Search for the cell housing the specified text and yield its (X, Y) center coordinate. 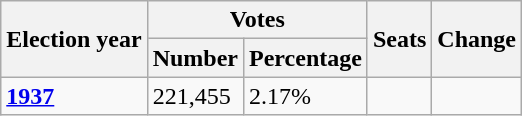
Election year (74, 39)
Seats (399, 39)
1937 (74, 96)
221,455 (195, 96)
2.17% (306, 96)
Votes (257, 20)
Number (195, 58)
Percentage (306, 58)
Change (477, 39)
